Capture the cell that displays the provided text and extract its [x, y] central coordinate. 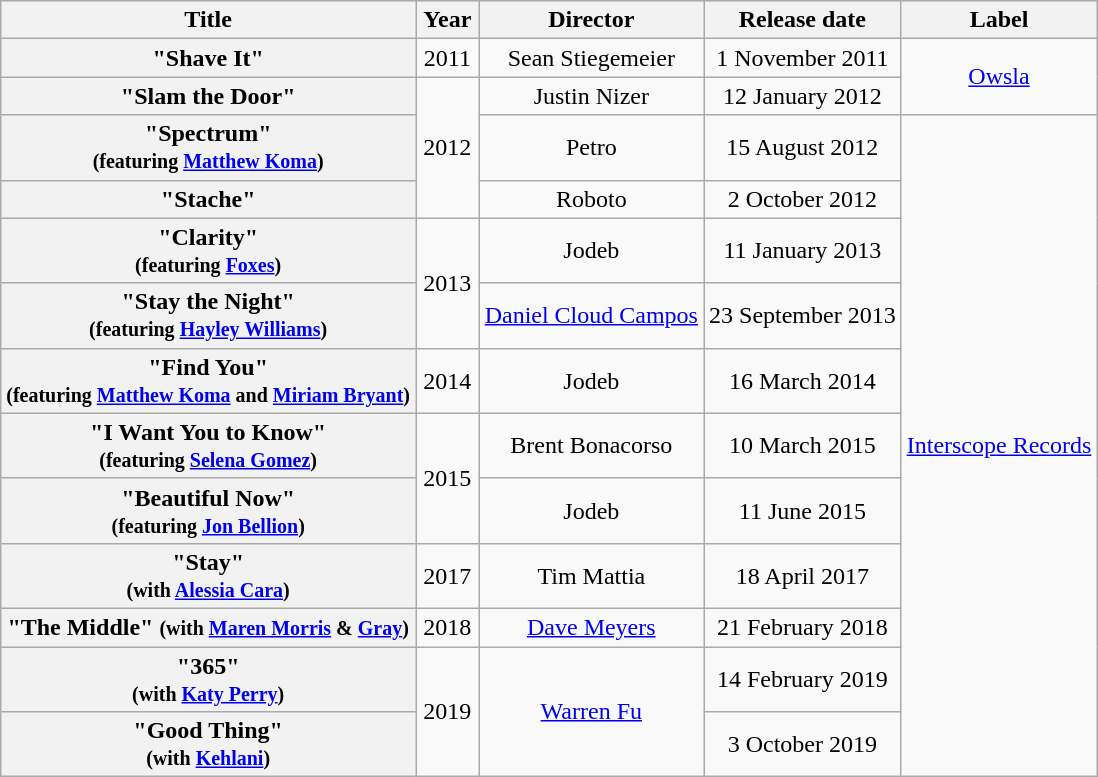
18 April 2017 [803, 576]
3 October 2019 [803, 744]
"The Middle" (with Maren Morris & Gray) [208, 627]
Dave Meyers [591, 627]
"I Want You to Know" (featuring Selena Gomez) [208, 446]
Title [208, 20]
2012 [448, 148]
Director [591, 20]
2011 [448, 58]
2019 [448, 711]
Sean Stiegemeier [591, 58]
"Stache" [208, 199]
2018 [448, 627]
"Slam the Door" [208, 96]
2015 [448, 478]
16 March 2014 [803, 380]
Daniel Cloud Campos [591, 316]
2 October 2012 [803, 199]
15 August 2012 [803, 148]
Brent Bonacorso [591, 446]
Warren Fu [591, 711]
Justin Nizer [591, 96]
2017 [448, 576]
Label [999, 20]
Year [448, 20]
"Good Thing" (with Kehlani) [208, 744]
"Stay" (with Alessia Cara) [208, 576]
"Shave It" [208, 58]
"Stay the Night" (featuring Hayley Williams) [208, 316]
Owsla [999, 77]
11 June 2015 [803, 510]
"Beautiful Now" (featuring Jon Bellion) [208, 510]
2013 [448, 283]
"Spectrum" (featuring Matthew Koma) [208, 148]
21 February 2018 [803, 627]
11 January 2013 [803, 250]
12 January 2012 [803, 96]
Release date [803, 20]
"Clarity" (featuring Foxes) [208, 250]
Interscope Records [999, 446]
"365" (with Katy Perry) [208, 678]
Tim Mattia [591, 576]
Petro [591, 148]
23 September 2013 [803, 316]
10 March 2015 [803, 446]
2014 [448, 380]
1 November 2011 [803, 58]
"Find You" (featuring Matthew Koma and Miriam Bryant) [208, 380]
14 February 2019 [803, 678]
Roboto [591, 199]
